From the cell containing the given text, extract its center point as (x, y) coordinate. 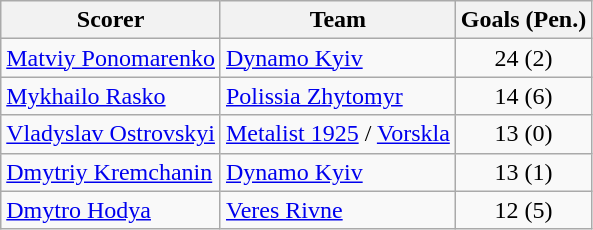
12 (5) (523, 210)
14 (6) (523, 96)
13 (0) (523, 134)
Metalist 1925 / Vorskla (338, 134)
24 (2) (523, 58)
Vladyslav Ostrovskyi (111, 134)
Mykhailo Rasko (111, 96)
Scorer (111, 20)
Goals (Pen.) (523, 20)
Dmytriy Kremchanin (111, 172)
Team (338, 20)
Polissia Zhytomyr (338, 96)
Dmytro Hodya (111, 210)
Matviy Ponomarenko (111, 58)
13 (1) (523, 172)
Veres Rivne (338, 210)
